Find where the given text appears and provide that cell's center as [X, Y] coordinate. 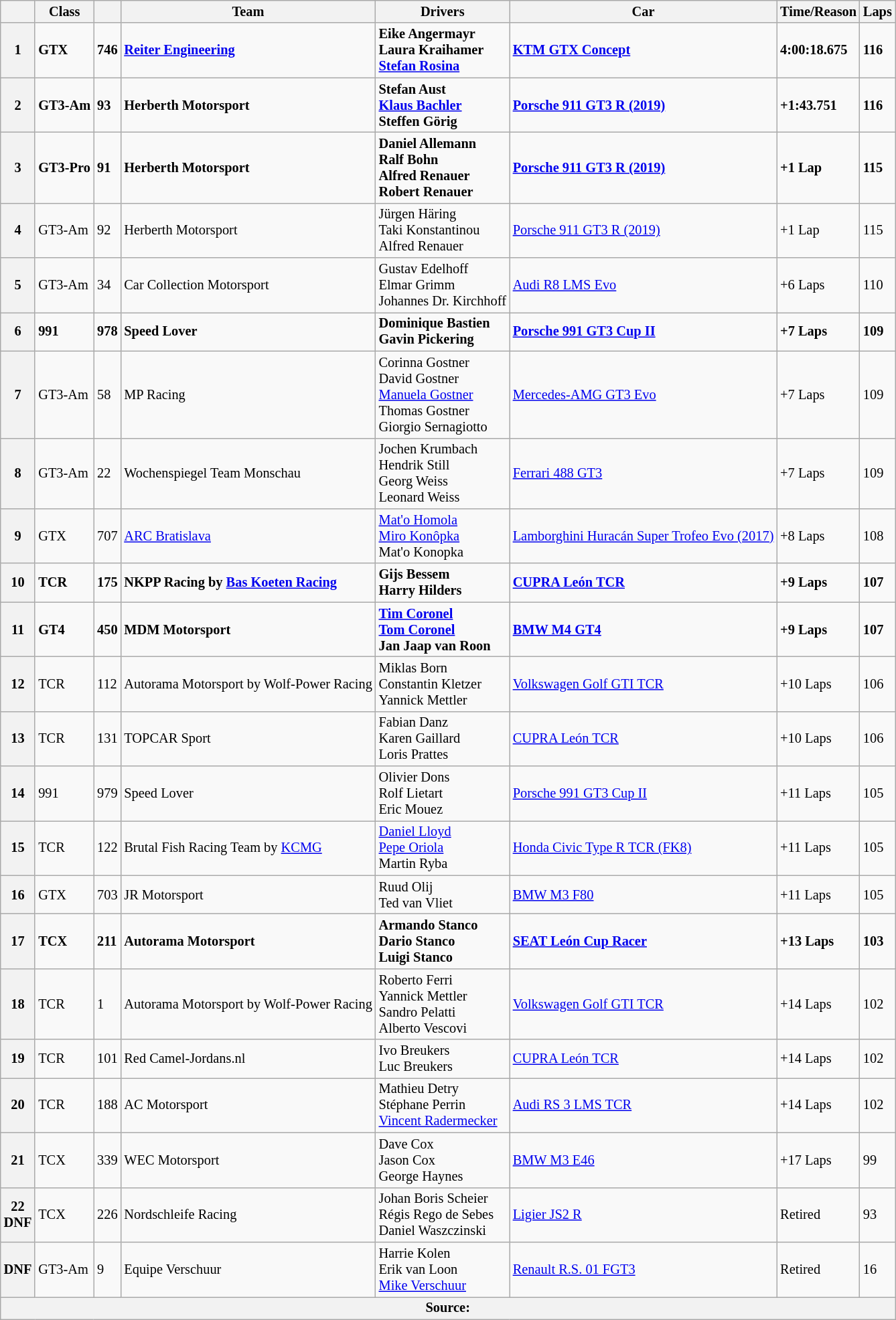
+1:43.751 [818, 105]
Ferrari 488 GT3 [643, 473]
6 [18, 332]
Lamborghini Huracán Super Trofeo Evo (2017) [643, 536]
BMW M3 F80 [643, 895]
Mercedes-AMG GT3 Evo [643, 394]
Gustav Edelhoff Elmar Grimm Johannes Dr. Kirchhoff [443, 285]
Laps [877, 11]
20 [18, 1105]
Red Camel-Jordans.nl [248, 1059]
Nordschleife Racing [248, 1215]
17 [18, 941]
TOPCAR Sport [248, 739]
Ruud Olij Ted van Vliet [443, 895]
Class [64, 11]
Armando Stanco Dario Stanco Luigi Stanco [443, 941]
13 [18, 739]
MDM Motorsport [248, 630]
DNF [18, 1269]
Daniel Allemann Ralf Bohn Alfred Renauer Robert Renauer [443, 167]
188 [107, 1105]
339 [107, 1160]
746 [107, 50]
Reiter Engineering [248, 50]
Audi R8 LMS Evo [643, 285]
Harrie Kolen Erik van Loon Mike Verschuur [443, 1269]
91 [107, 167]
Renault R.S. 01 FGT3 [643, 1269]
Brutal Fish Racing Team by KCMG [248, 848]
Olivier Dons Rolf Lietart Eric Mouez [443, 794]
34 [107, 285]
108 [877, 536]
4 [18, 230]
Equipe Verschuur [248, 1269]
22DNF [18, 1215]
Ivo Breukers Luc Breukers [443, 1059]
GT4 [64, 630]
5 [18, 285]
Tim Coronel Tom Coronel Jan Jaap van Roon [443, 630]
18 [18, 1004]
122 [107, 848]
58 [107, 394]
15 [18, 848]
NKPP Racing by Bas Koeten Racing [248, 583]
Autorama Motorsport [248, 941]
BMW M3 E46 [643, 1160]
Wochenspiegel Team Monschau [248, 473]
131 [107, 739]
175 [107, 583]
Source: [448, 1308]
Jochen Krumbach Hendrik Still Georg Weiss Leonard Weiss [443, 473]
Miklas Born Constantin Kletzer Yannick Mettler [443, 684]
SEAT León Cup Racer [643, 941]
103 [877, 941]
Johan Boris Scheier Régis Rego de Sebes Daniel Waszczinski [443, 1215]
112 [107, 684]
BMW M4 GT4 [643, 630]
Drivers [443, 11]
Eike Angermayr Laura Kraihamer Stefan Rosina [443, 50]
Fabian Danz Karen Gaillard Loris Prattes [443, 739]
Car [643, 11]
12 [18, 684]
19 [18, 1059]
WEC Motorsport [248, 1160]
Daniel Lloyd Pepe Oriola Martin Ryba [443, 848]
MP Racing [248, 394]
101 [107, 1059]
978 [107, 332]
Time/Reason [818, 11]
110 [877, 285]
21 [18, 1160]
+17 Laps [818, 1160]
22 [107, 473]
KTM GTX Concept [643, 50]
2 [18, 105]
211 [107, 941]
ARC Bratislava [248, 536]
Mat'o Homola Miro Konôpka Mat'o Konopka [443, 536]
Ligier JS2 R [643, 1215]
3 [18, 167]
Honda Civic Type R TCR (FK8) [643, 848]
450 [107, 630]
GT3-Pro [64, 167]
+6 Laps [818, 285]
Audi RS 3 LMS TCR [643, 1105]
+8 Laps [818, 536]
703 [107, 895]
11 [18, 630]
8 [18, 473]
Corinna Gostner David Gostner Manuela Gostner Thomas Gostner Giorgio Sernagiotto [443, 394]
+13 Laps [818, 941]
Dave Cox Jason Cox George Haynes [443, 1160]
JR Motorsport [248, 895]
99 [877, 1160]
AC Motorsport [248, 1105]
979 [107, 794]
92 [107, 230]
7 [18, 394]
707 [107, 536]
Mathieu Detry Stéphane Perrin Vincent Radermecker [443, 1105]
Jürgen Häring Taki Konstantinou Alfred Renauer [443, 230]
14 [18, 794]
Stefan Aust Klaus Bachler Steffen Görig [443, 105]
226 [107, 1215]
4:00:18.675 [818, 50]
Car Collection Motorsport [248, 285]
10 [18, 583]
Gijs Bessem Harry Hilders [443, 583]
Team [248, 11]
Roberto Ferri Yannick Mettler Sandro Pelatti Alberto Vescovi [443, 1004]
Dominique Bastien Gavin Pickering [443, 332]
